Return the (X, Y) coordinate for the center point of the cell that contains the specified text.  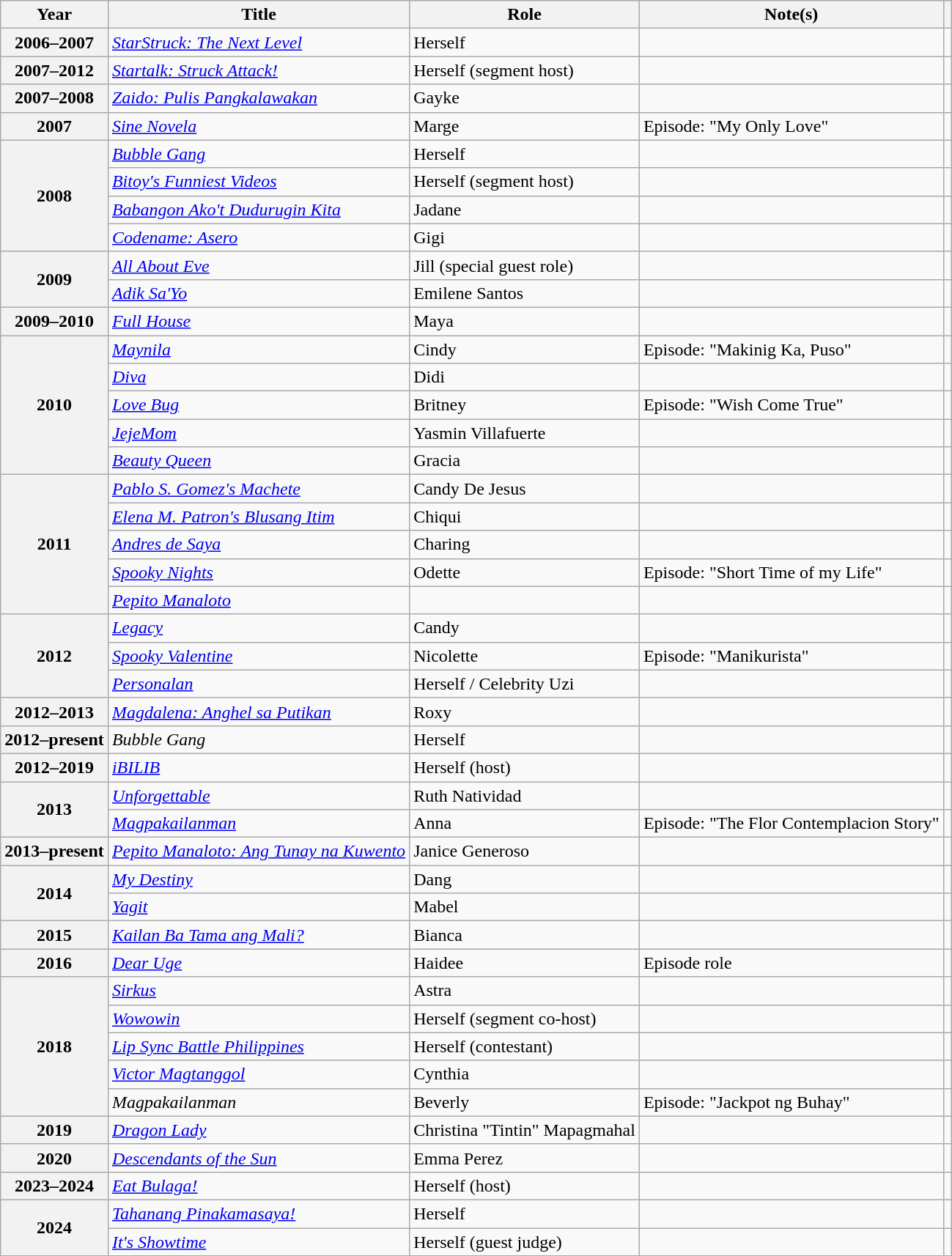
Emilene Santos (525, 293)
Role (525, 15)
Episode: "Jackpot ng Buhay" (792, 1102)
Pablo S. Gomez's Machete (258, 489)
Zaido: Pulis Pangkalawakan (258, 98)
Gayke (525, 98)
Nicolette (525, 656)
2013 (54, 809)
2011 (54, 544)
Mabel (525, 907)
Marge (525, 126)
Dang (525, 879)
StarStruck: The Next Level (258, 43)
Adik Sa'Yo (258, 293)
2009 (54, 279)
2012 (54, 656)
2020 (54, 1158)
Astra (525, 991)
Eat Bulaga! (258, 1186)
Episode role (792, 963)
JejeMom (258, 433)
Episode: "Short Time of my Life" (792, 572)
Love Bug (258, 405)
It's Showtime (258, 1242)
Year (54, 15)
Candy (525, 628)
Unforgettable (258, 795)
Episode: "My Only Love" (792, 126)
Herself (guest judge) (525, 1242)
Descendants of the Sun (258, 1158)
Startalk: Struck Attack! (258, 70)
Gigi (525, 237)
Note(s) (792, 15)
Dear Uge (258, 963)
Didi (525, 377)
Victor Magtanggol (258, 1074)
2014 (54, 893)
2008 (54, 196)
My Destiny (258, 879)
Yasmin Villafuerte (525, 433)
Sine Novela (258, 126)
Gracia (525, 461)
Bitoy's Funniest Videos (258, 182)
Jill (special guest role) (525, 265)
Episode: "Makinig Ka, Puso" (792, 350)
Pepito Manaloto: Ang Tunay na Kuwento (258, 852)
Maya (525, 321)
Anna (525, 824)
2012–present (54, 739)
Babangon Ako't Dudurugin Kita (258, 210)
Herself (contestant) (525, 1046)
2013–present (54, 852)
Emma Perez (525, 1158)
Candy De Jesus (525, 489)
2015 (54, 935)
2016 (54, 963)
Haidee (525, 963)
Beauty Queen (258, 461)
Spooky Nights (258, 572)
Jadane (525, 210)
Herself (segment co-host) (525, 1019)
2012–2019 (54, 767)
Episode: "The Flor Contemplacion Story" (792, 824)
Ruth Natividad (525, 795)
All About Eve (258, 265)
Charing (525, 544)
iBILIB (258, 767)
2007 (54, 126)
Full House (258, 321)
2012–2013 (54, 712)
Roxy (525, 712)
Dragon Lady (258, 1130)
2007–2012 (54, 70)
Title (258, 15)
Cynthia (525, 1074)
Pepito Manaloto (258, 600)
Tahanang Pinakamasaya! (258, 1213)
Codename: Asero (258, 237)
2007–2008 (54, 98)
Odette (525, 572)
Yagit (258, 907)
2009–2010 (54, 321)
Lip Sync Battle Philippines (258, 1046)
Maynila (258, 350)
Janice Generoso (525, 852)
Magdalena: Anghel sa Putikan (258, 712)
Kailan Ba Tama ang Mali? (258, 935)
Cindy (525, 350)
Christina "Tintin" Mapagmahal (525, 1130)
Elena M. Patron's Blusang Itim (258, 517)
2024 (54, 1227)
Sirkus (258, 991)
Beverly (525, 1102)
Legacy (258, 628)
Spooky Valentine (258, 656)
Episode: "Manikurista" (792, 656)
Chiqui (525, 517)
2019 (54, 1130)
2023–2024 (54, 1186)
Bianca (525, 935)
Andres de Saya (258, 544)
Herself / Celebrity Uzi (525, 684)
Episode: "Wish Come True" (792, 405)
2006–2007 (54, 43)
Wowowin (258, 1019)
Diva (258, 377)
Britney (525, 405)
2018 (54, 1046)
2010 (54, 405)
Personalan (258, 684)
